Search for the cell housing the specified text and yield its [X, Y] center coordinate. 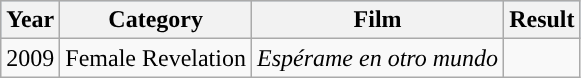
2009 [30, 58]
Film [377, 20]
Category [156, 20]
Female Revelation [156, 58]
Year [30, 20]
Result [542, 20]
Espérame en otro mundo [377, 58]
